Capture the cell that displays the provided text and extract its (x, y) central coordinate. 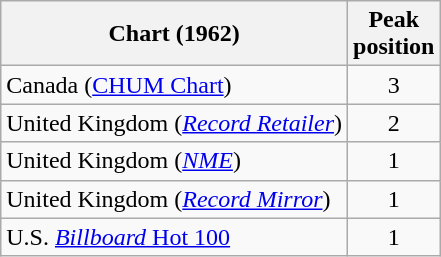
Chart (1962) (174, 34)
2 (394, 123)
United Kingdom (Record Retailer) (174, 123)
United Kingdom (Record Mirror) (174, 199)
U.S. Billboard Hot 100 (174, 237)
United Kingdom (NME) (174, 161)
Canada (CHUM Chart) (174, 85)
Peakposition (394, 34)
3 (394, 85)
